Return the [X, Y] coordinate for the center point of the cell that contains the specified text.  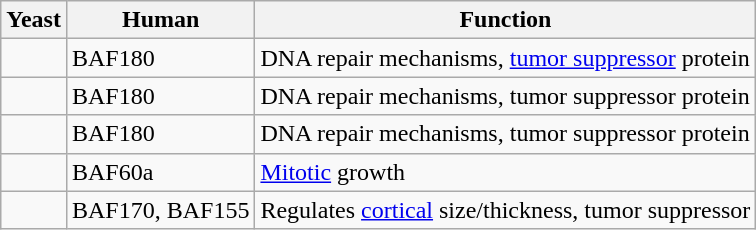
BAF60a [160, 172]
Human [160, 20]
Yeast [34, 20]
Mitotic growth [506, 172]
BAF170, BAF155 [160, 210]
Regulates cortical size/thickness, tumor suppressor [506, 210]
Function [506, 20]
